From the cell containing the given text, extract its center point as (X, Y) coordinate. 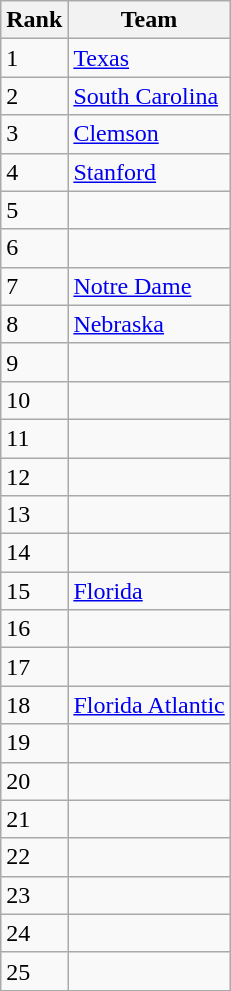
13 (34, 515)
8 (34, 324)
17 (34, 667)
South Carolina (149, 96)
6 (34, 248)
9 (34, 362)
22 (34, 857)
23 (34, 895)
5 (34, 210)
Florida Atlantic (149, 705)
Florida (149, 591)
7 (34, 286)
4 (34, 172)
12 (34, 477)
20 (34, 781)
Rank (34, 20)
18 (34, 705)
25 (34, 971)
Notre Dame (149, 286)
14 (34, 553)
3 (34, 134)
11 (34, 438)
Texas (149, 58)
Stanford (149, 172)
24 (34, 933)
2 (34, 96)
16 (34, 629)
19 (34, 743)
15 (34, 591)
Team (149, 20)
Nebraska (149, 324)
1 (34, 58)
Clemson (149, 134)
10 (34, 400)
21 (34, 819)
